Scan for the cell matching the given text and deliver its [X, Y] coordinate at center. 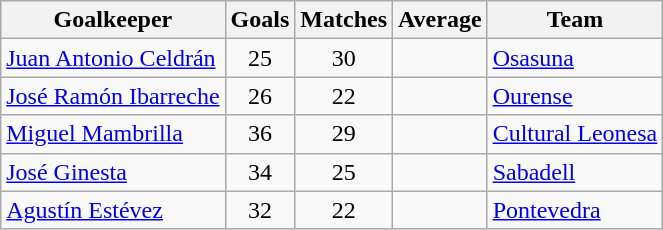
Agustín Estévez [113, 210]
26 [260, 96]
José Ramón Ibarreche [113, 96]
Team [575, 20]
Cultural Leonesa [575, 134]
Miguel Mambrilla [113, 134]
34 [260, 172]
Ourense [575, 96]
32 [260, 210]
Goalkeeper [113, 20]
Osasuna [575, 58]
Sabadell [575, 172]
30 [344, 58]
Pontevedra [575, 210]
Juan Antonio Celdrán [113, 58]
Average [440, 20]
José Ginesta [113, 172]
Matches [344, 20]
Goals [260, 20]
29 [344, 134]
36 [260, 134]
